Output the [x, y] coordinate of the center of the cell containing the given text.  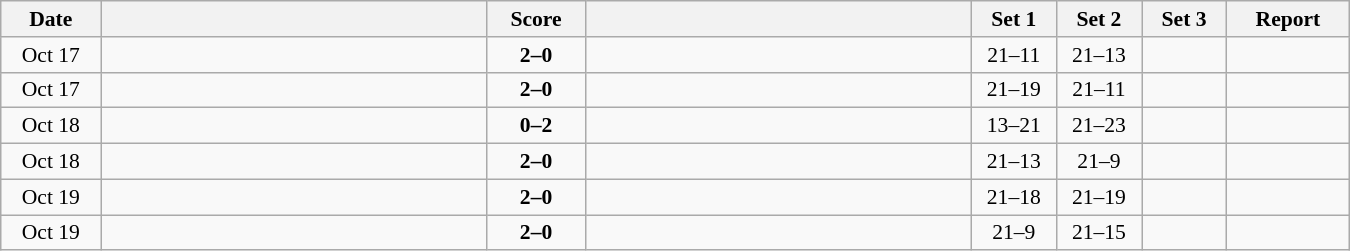
Set 3 [1184, 19]
21–15 [1098, 233]
Report [1288, 19]
0–2 [536, 126]
Date [51, 19]
Score [536, 19]
21–18 [1014, 197]
13–21 [1014, 126]
Set 1 [1014, 19]
Set 2 [1098, 19]
21–23 [1098, 126]
